Pinpoint the cell where the given text exists, returning its [x, y] midpoint coordinate. 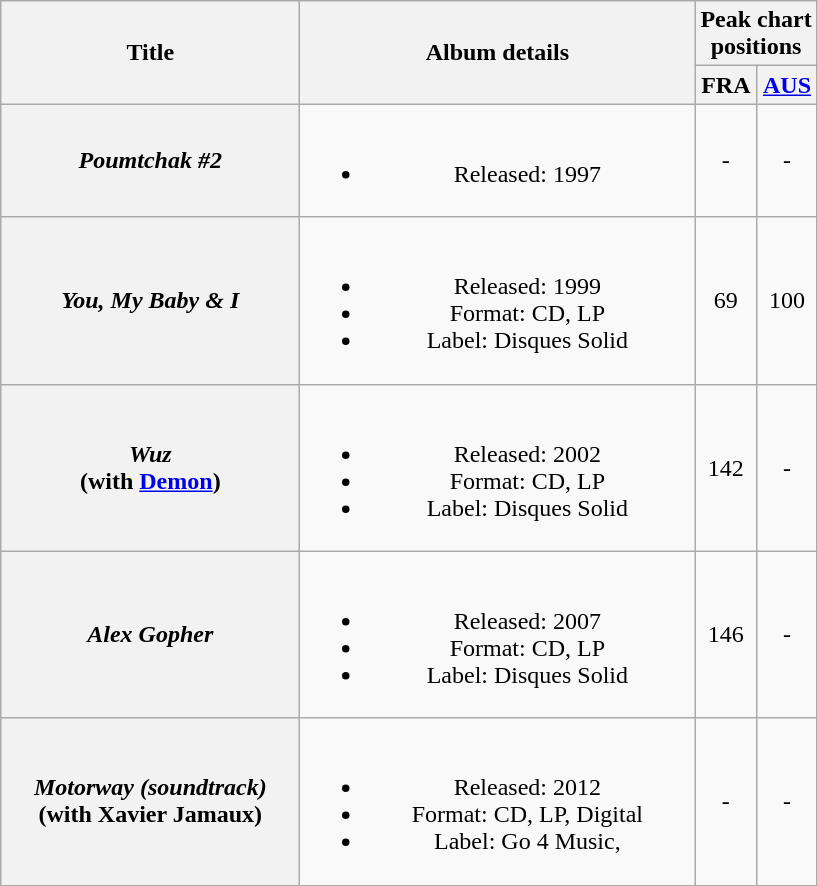
You, My Baby & I [150, 300]
Alex Gopher [150, 634]
Released: 2002Format: CD, LPLabel: Disques Solid [498, 468]
142 [726, 468]
Poumtchak #2 [150, 160]
FRA [726, 85]
Title [150, 52]
Released: 2007Format: CD, LPLabel: Disques Solid [498, 634]
AUS [788, 85]
Wuz(with Demon) [150, 468]
Motorway (soundtrack)(with Xavier Jamaux) [150, 802]
Released: 1999Format: CD, LPLabel: Disques Solid [498, 300]
Released: 1997 [498, 160]
69 [726, 300]
Released: 2012Format: CD, LP, DigitalLabel: Go 4 Music, [498, 802]
100 [788, 300]
Album details [498, 52]
146 [726, 634]
Peak chartpositions [756, 34]
